Return (X, Y) of the center of cell containing provided text 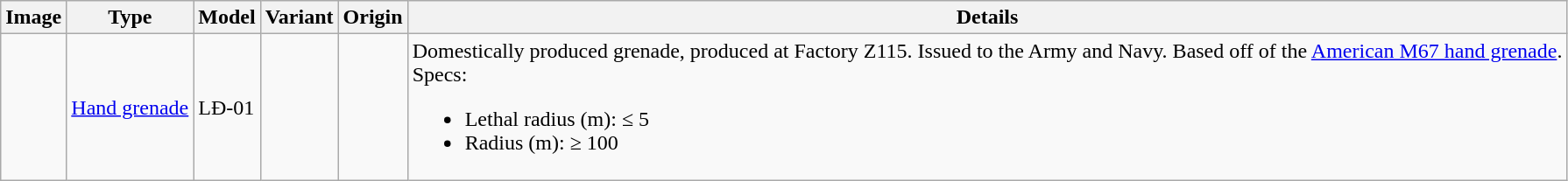
Image (33, 17)
Type (130, 17)
Variant (300, 17)
Details (987, 17)
Hand grenade (130, 107)
LĐ-01 (227, 107)
Origin (373, 17)
Model (227, 17)
